Return (X, Y) of the center of cell containing provided text 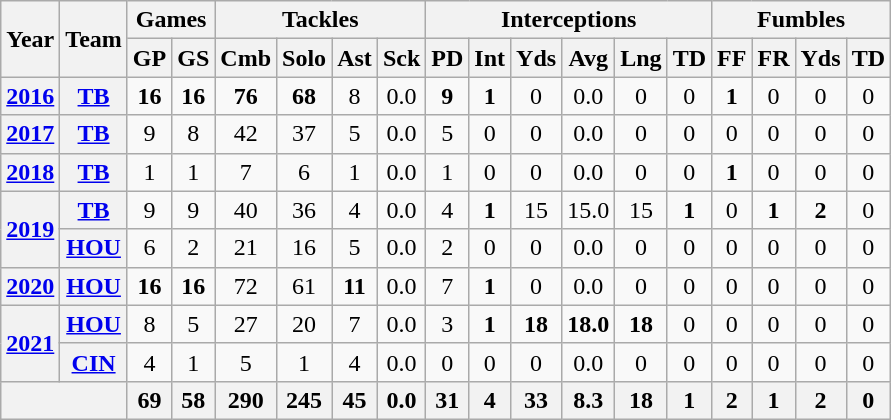
20 (304, 324)
CIN (94, 362)
Tackles (320, 20)
Games (170, 20)
Avg (588, 58)
Int (490, 58)
15.0 (588, 210)
40 (246, 210)
31 (448, 400)
42 (246, 134)
Solo (304, 58)
Interceptions (569, 20)
8.3 (588, 400)
2017 (30, 134)
Sck (401, 58)
245 (304, 400)
2018 (30, 172)
37 (304, 134)
290 (246, 400)
GS (194, 58)
72 (246, 286)
GP (149, 58)
69 (149, 400)
2020 (30, 286)
2021 (30, 343)
68 (304, 96)
3 (448, 324)
Year (30, 39)
FR (774, 58)
FF (732, 58)
76 (246, 96)
33 (536, 400)
61 (304, 286)
36 (304, 210)
Ast (355, 58)
Fumbles (802, 20)
45 (355, 400)
2016 (30, 96)
27 (246, 324)
21 (246, 248)
Lng (641, 58)
Team (94, 39)
18.0 (588, 324)
11 (355, 286)
PD (448, 58)
2019 (30, 229)
Cmb (246, 58)
58 (194, 400)
